Return [x, y] of the center of cell containing provided text 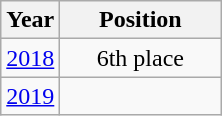
6th place [140, 58]
2018 [30, 58]
2019 [30, 96]
Position [140, 20]
Year [30, 20]
